Extract the (x, y) coordinate from the center of the cell holding the provided text.  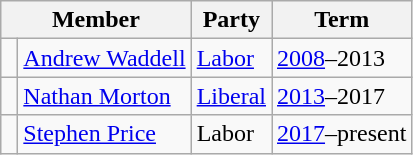
Party (231, 20)
Liberal (231, 96)
Stephen Price (104, 134)
Term (342, 20)
Nathan Morton (104, 96)
2008–2013 (342, 58)
Andrew Waddell (104, 58)
Member (96, 20)
2017–present (342, 134)
2013–2017 (342, 96)
